Extract the (X, Y) coordinate from the center of the cell holding the provided text.  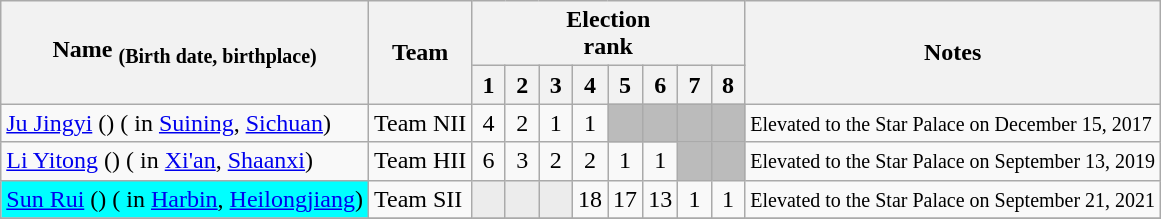
Team (420, 52)
Team HII (420, 161)
13 (660, 199)
Team SII (420, 199)
Li Yitong () ( in Xi'an, Shaanxi) (185, 161)
Notes (953, 52)
Team NII (420, 123)
Ju Jingyi () ( in Suining, Sichuan) (185, 123)
17 (626, 199)
Elevated to the Star Palace on December 15, 2017 (953, 123)
7 (695, 85)
Elevated to the Star Palace on September 21, 2021 (953, 199)
Electionrank (608, 34)
18 (590, 199)
5 (626, 85)
Name (Birth date, birthplace) (185, 52)
Sun Rui () ( in Harbin, Heilongjiang) (185, 199)
8 (728, 85)
Elevated to the Star Palace on September 13, 2019 (953, 161)
